Pinpoint the cell where the given text exists, returning its (x, y) midpoint coordinate. 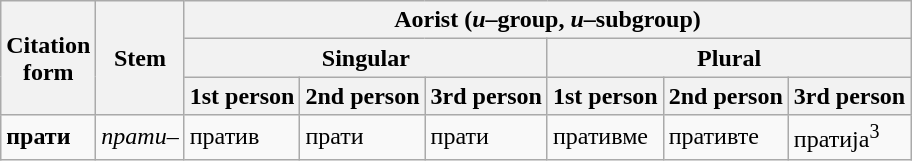
Plural (728, 58)
Stem (140, 58)
Aorist (и–group, и–subgroup) (548, 20)
прати– (140, 138)
пратив (242, 138)
пратија3 (849, 138)
Citationform (48, 58)
Singular (366, 58)
пративте (726, 138)
пративме (605, 138)
